Return the [x, y] coordinate for the center point of the cell that contains the specified text.  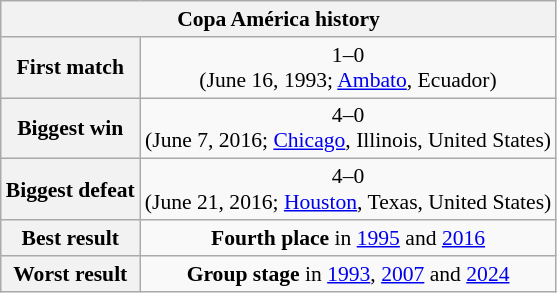
Group stage in 1993, 2007 and 2024 [348, 274]
4–0 (June 7, 2016; Chicago, Illinois, United States) [348, 128]
Copa América history [279, 19]
1–0 (June 16, 1993; Ambato, Ecuador) [348, 68]
First match [70, 68]
Biggest defeat [70, 190]
4–0 (June 21, 2016; Houston, Texas, United States) [348, 190]
Worst result [70, 274]
Biggest win [70, 128]
Fourth place in 1995 and 2016 [348, 238]
Best result [70, 238]
